Identify which cell holds the provided text, then report its [X, Y] central coordinate. 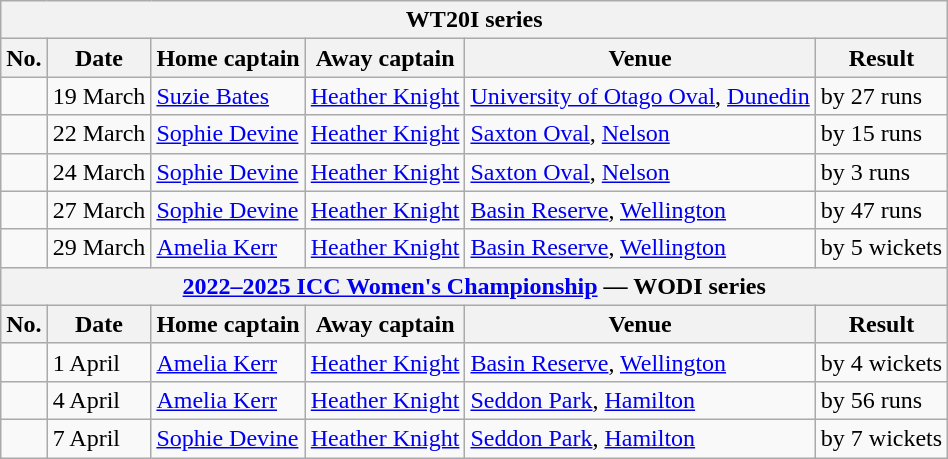
University of Otago Oval, Dunedin [640, 96]
7 April [99, 438]
27 March [99, 210]
by 5 wickets [881, 248]
by 27 runs [881, 96]
19 March [99, 96]
by 15 runs [881, 134]
Suzie Bates [228, 96]
4 April [99, 400]
by 7 wickets [881, 438]
by 3 runs [881, 172]
1 April [99, 362]
2022–2025 ICC Women's Championship — WODI series [474, 286]
by 56 runs [881, 400]
29 March [99, 248]
24 March [99, 172]
by 4 wickets [881, 362]
22 March [99, 134]
by 47 runs [881, 210]
WT20I series [474, 20]
